Return [x, y] of the center of cell containing provided text 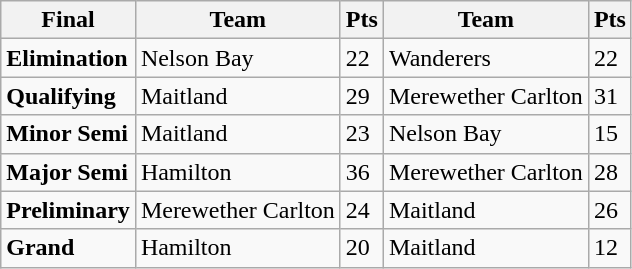
Final [68, 20]
Elimination [68, 58]
Minor Semi [68, 134]
36 [362, 172]
28 [610, 172]
26 [610, 210]
31 [610, 96]
12 [610, 248]
Preliminary [68, 210]
23 [362, 134]
Grand [68, 248]
29 [362, 96]
Major Semi [68, 172]
Wanderers [486, 58]
Qualifying [68, 96]
15 [610, 134]
24 [362, 210]
20 [362, 248]
